From the cell containing the given text, extract its center point as [x, y] coordinate. 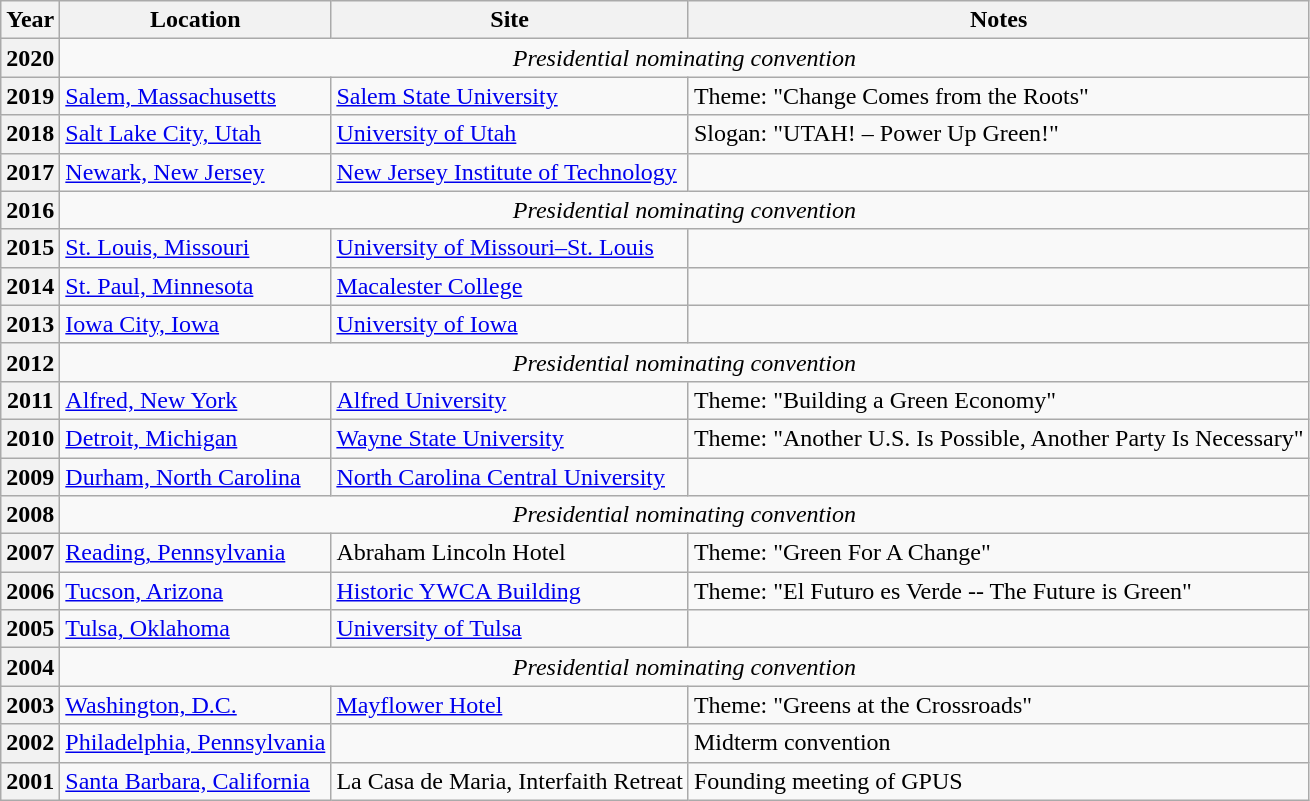
Durham, North Carolina [196, 477]
Iowa City, Iowa [196, 324]
2008 [30, 515]
Theme: "Another U.S. Is Possible, Another Party Is Necessary" [998, 438]
2019 [30, 96]
Salem State University [510, 96]
Reading, Pennsylvania [196, 553]
Notes [998, 20]
Alfred University [510, 400]
2017 [30, 172]
St. Paul, Minnesota [196, 286]
Tucson, Arizona [196, 591]
La Casa de Maria, Interfaith Retreat [510, 781]
2016 [30, 210]
Salt Lake City, Utah [196, 134]
Theme: "Green For A Change" [998, 553]
Tulsa, Oklahoma [196, 629]
2007 [30, 553]
Slogan: "UTAH! – Power Up Green!" [998, 134]
Site [510, 20]
Mayflower Hotel [510, 705]
2005 [30, 629]
Philadelphia, Pennsylvania [196, 743]
2020 [30, 58]
Historic YWCA Building [510, 591]
Macalester College [510, 286]
North Carolina Central University [510, 477]
Abraham Lincoln Hotel [510, 553]
2010 [30, 438]
2012 [30, 362]
Theme: "El Futuro es Verde -- The Future is Green" [998, 591]
Salem, Massachusetts [196, 96]
New Jersey Institute of Technology [510, 172]
Founding meeting of GPUS [998, 781]
Detroit, Michigan [196, 438]
2004 [30, 667]
2003 [30, 705]
Year [30, 20]
2013 [30, 324]
Washington, D.C. [196, 705]
University of Utah [510, 134]
Theme: "Greens at the Crossroads" [998, 705]
St. Louis, Missouri [196, 248]
Wayne State University [510, 438]
2006 [30, 591]
2009 [30, 477]
University of Iowa [510, 324]
2001 [30, 781]
Theme: "Building a Green Economy" [998, 400]
Theme: "Change Comes from the Roots" [998, 96]
Location [196, 20]
University of Tulsa [510, 629]
2014 [30, 286]
Midterm convention [998, 743]
2002 [30, 743]
2015 [30, 248]
Newark, New Jersey [196, 172]
2018 [30, 134]
Alfred, New York [196, 400]
2011 [30, 400]
Santa Barbara, California [196, 781]
University of Missouri–St. Louis [510, 248]
